Identify which cell holds the provided text, then report its (X, Y) central coordinate. 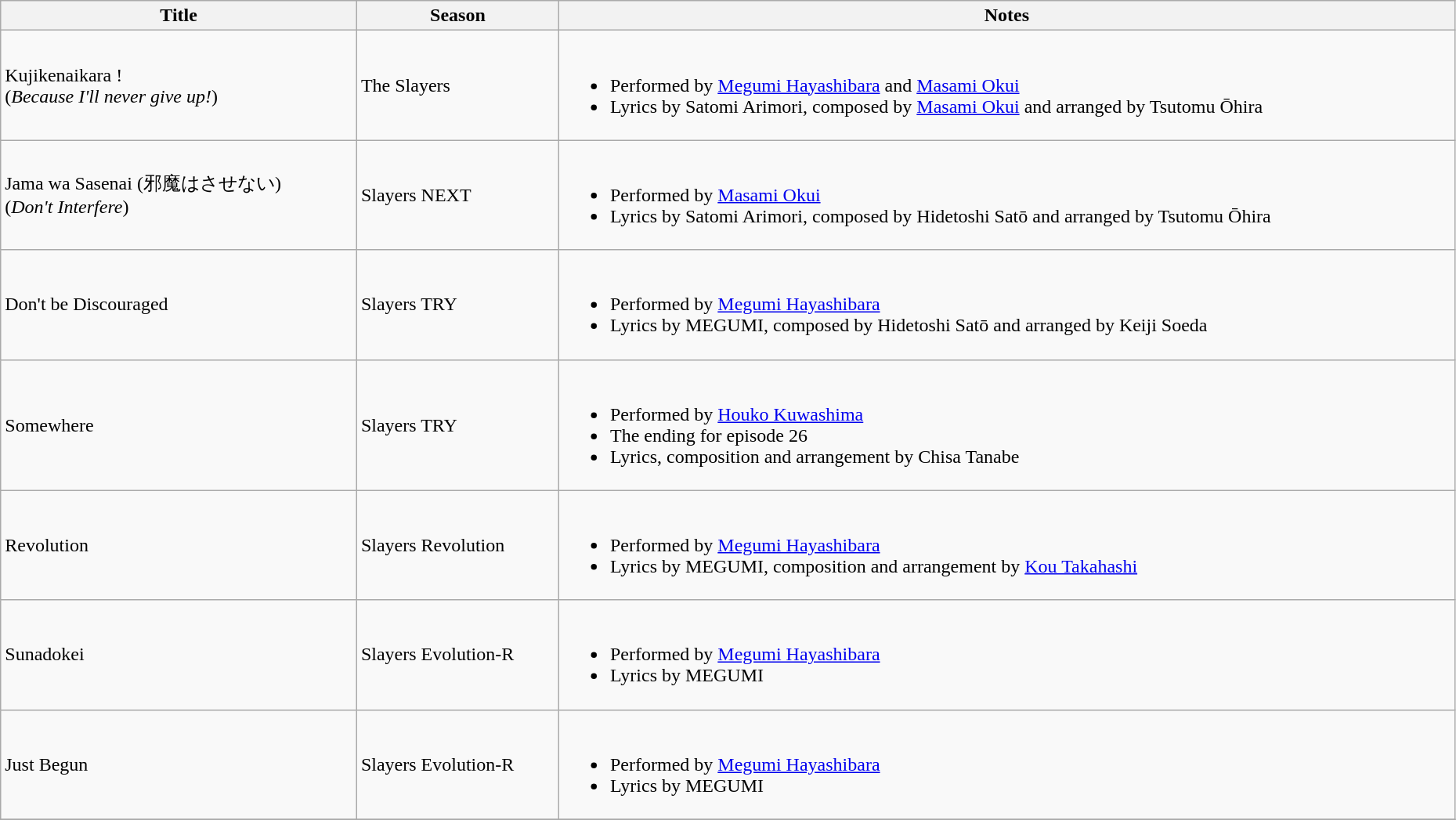
Performed by Megumi HayashibaraLyrics by MEGUMI, composed by Hidetoshi Satō and arranged by Keiji Soeda (1006, 305)
Slayers Revolution (457, 545)
Just Begun (179, 764)
Somewhere (179, 424)
Jama wa Sasenai (邪魔はさせない)(Don't Interfere) (179, 195)
Performed by Megumi Hayashibara and Masami OkuiLyrics by Satomi Arimori, composed by Masami Okui and arranged by Tsutomu Ōhira (1006, 85)
Season (457, 16)
Don't be Discouraged (179, 305)
Sunadokei (179, 655)
Performed by Megumi HayashibaraLyrics by MEGUMI, composition and arrangement by Kou Takahashi (1006, 545)
Kujikenaikara !(Because I'll never give up!) (179, 85)
Revolution (179, 545)
Performed by Masami OkuiLyrics by Satomi Arimori, composed by Hidetoshi Satō and arranged by Tsutomu Ōhira (1006, 195)
Performed by Houko KuwashimaThe ending for episode 26Lyrics, composition and arrangement by Chisa Tanabe (1006, 424)
Slayers NEXT (457, 195)
Notes (1006, 16)
Title (179, 16)
The Slayers (457, 85)
